Return [x, y] of the center of cell containing provided text 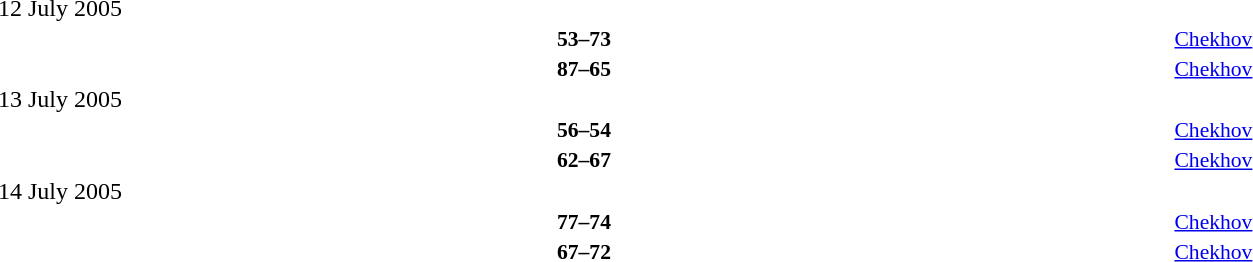
53–73 [584, 38]
62–67 [584, 160]
77–74 [584, 222]
87–65 [584, 68]
56–54 [584, 130]
